Return [X, Y] of the center of cell containing provided text 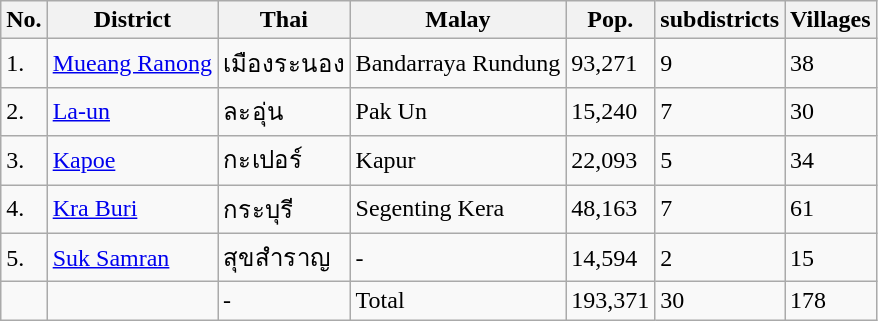
ละอุ่น [284, 112]
9 [720, 64]
กะเปอร์ [284, 160]
15,240 [610, 112]
1. [24, 64]
5. [24, 258]
Thai [284, 20]
15 [831, 258]
38 [831, 64]
178 [831, 301]
Suk Samran [132, 258]
Segenting Kera [458, 208]
3. [24, 160]
5 [720, 160]
22,093 [610, 160]
Kapur [458, 160]
สุขสำราญ [284, 258]
Bandarraya Rundung [458, 64]
subdistricts [720, 20]
La-un [132, 112]
34 [831, 160]
Pop. [610, 20]
48,163 [610, 208]
Villages [831, 20]
14,594 [610, 258]
2 [720, 258]
เมืองระนอง [284, 64]
No. [24, 20]
4. [24, 208]
Mueang Ranong [132, 64]
93,271 [610, 64]
61 [831, 208]
Malay [458, 20]
193,371 [610, 301]
2. [24, 112]
Kra Buri [132, 208]
Pak Un [458, 112]
Kapoe [132, 160]
District [132, 20]
กระบุรี [284, 208]
Total [458, 301]
